Identify which cell holds the provided text, then report its [X, Y] central coordinate. 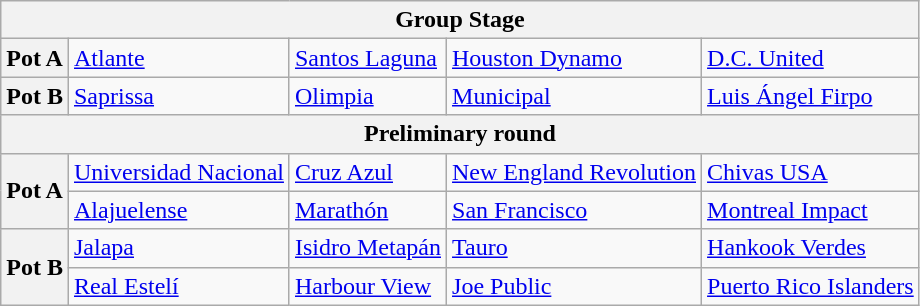
Isidro Metapán [368, 248]
Preliminary round [460, 134]
Montreal Impact [811, 210]
Luis Ángel Firpo [811, 96]
New England Revolution [574, 172]
Chivas USA [811, 172]
Saprissa [178, 96]
Municipal [574, 96]
Harbour View [368, 286]
Marathón [368, 210]
Tauro [574, 248]
Puerto Rico Islanders [811, 286]
Hankook Verdes [811, 248]
Real Estelí [178, 286]
Houston Dynamo [574, 58]
Cruz Azul [368, 172]
Jalapa [178, 248]
Olimpia [368, 96]
Group Stage [460, 20]
Atlante [178, 58]
D.C. United [811, 58]
Universidad Nacional [178, 172]
Joe Public [574, 286]
San Francisco [574, 210]
Alajuelense [178, 210]
Santos Laguna [368, 58]
